Pinpoint the cell where the given text exists, returning its [x, y] midpoint coordinate. 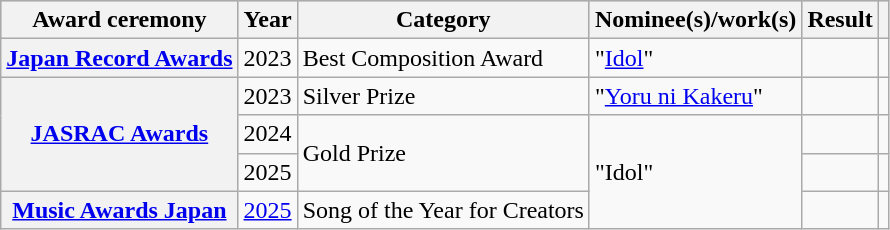
Award ceremony [120, 20]
Song of the Year for Creators [443, 210]
Result [840, 20]
Japan Record Awards [120, 58]
JASRAC Awards [120, 134]
Nominee(s)/work(s) [695, 20]
Best Composition Award [443, 58]
Music Awards Japan [120, 210]
Gold Prize [443, 153]
Category [443, 20]
Silver Prize [443, 96]
Year [268, 20]
"Yoru ni Kakeru" [695, 96]
2024 [268, 134]
